For the text-containing cell, return its midpoint in (X, Y) coordinate format. 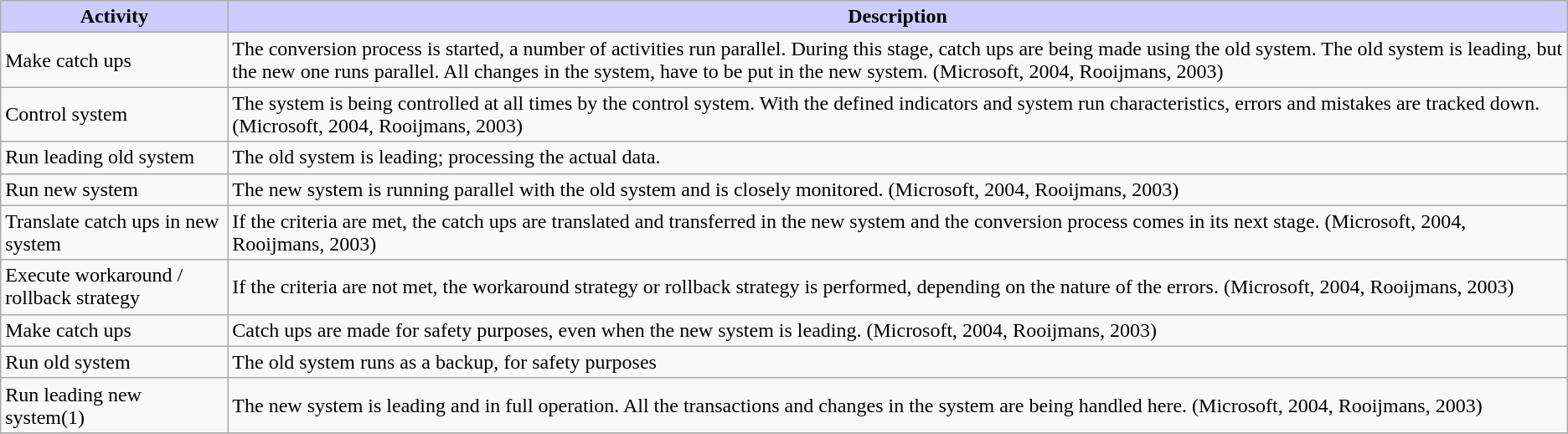
Run new system (114, 189)
Control system (114, 114)
The old system runs as a backup, for safety purposes (898, 362)
Run leading old system (114, 158)
Activity (114, 17)
Execute workaround / rollback strategy (114, 287)
Run old system (114, 362)
The new system is running parallel with the old system and is closely monitored. (Microsoft, 2004, Rooijmans, 2003) (898, 189)
Run leading new system(1) (114, 406)
Translate catch ups in new system (114, 233)
Catch ups are made for safety purposes, even when the new system is leading. (Microsoft, 2004, Rooijmans, 2003) (898, 330)
The old system is leading; processing the actual data. (898, 158)
Description (898, 17)
